Return the [X, Y] coordinate for the center point of the cell that contains the specified text.  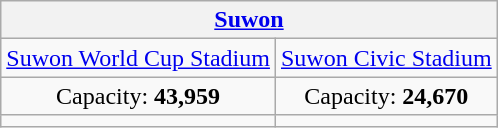
Capacity: 43,959 [138, 96]
Capacity: 24,670 [386, 96]
Suwon World Cup Stadium [138, 58]
Suwon [249, 20]
Suwon Civic Stadium [386, 58]
